Detect which cell encompasses the target text, then output its [X, Y] center coordinate. 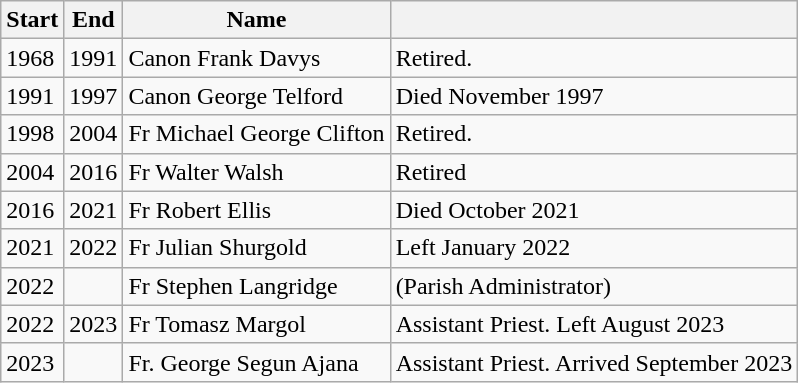
Fr Michael George Clifton [256, 134]
Fr Walter Walsh [256, 172]
Left January 2022 [594, 248]
Died November 1997 [594, 96]
End [94, 20]
Canon Frank Davys [256, 58]
Name [256, 20]
Fr Julian Shurgold [256, 248]
Assistant Priest. Left August 2023 [594, 324]
Assistant Priest. Arrived September 2023 [594, 362]
Retired [594, 172]
Fr Robert Ellis [256, 210]
Fr Stephen Langridge [256, 286]
Start [32, 20]
Died October 2021 [594, 210]
1997 [94, 96]
1998 [32, 134]
(Parish Administrator) [594, 286]
1968 [32, 58]
Fr. George Segun Ajana [256, 362]
Fr Tomasz Margol [256, 324]
Canon George Telford [256, 96]
